Provide the (x, y) coordinate of the cell's center where the given text is located.  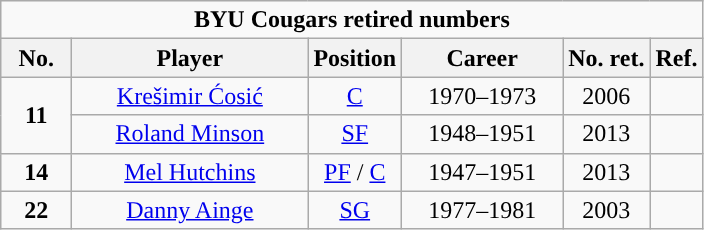
Roland Minson (190, 134)
1977–1981 (482, 210)
Position (355, 58)
C (355, 96)
1948–1951 (482, 134)
Danny Ainge (190, 210)
1947–1951 (482, 172)
Krešimir Ćosić (190, 96)
11 (36, 115)
SF (355, 134)
14 (36, 172)
No. (36, 58)
SG (355, 210)
22 (36, 210)
Player (190, 58)
2006 (606, 96)
BYU Cougars retired numbers (352, 20)
PF / C (355, 172)
No. ret. (606, 58)
Mel Hutchins (190, 172)
Career (482, 58)
1970–1973 (482, 96)
2003 (606, 210)
Ref. (676, 58)
